Pinpoint the cell where the given text exists, returning its (x, y) midpoint coordinate. 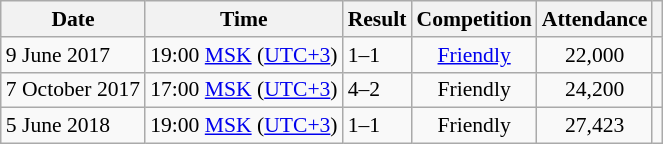
Competition (474, 19)
Attendance (595, 19)
9 June 2017 (73, 55)
4–2 (378, 90)
Result (378, 19)
Date (73, 19)
17:00 MSK (UTC+3) (244, 90)
24,200 (595, 90)
Time (244, 19)
7 October 2017 (73, 90)
27,423 (595, 126)
5 June 2018 (73, 126)
22,000 (595, 55)
